Extract the [X, Y] coordinate from the center of the cell holding the provided text.  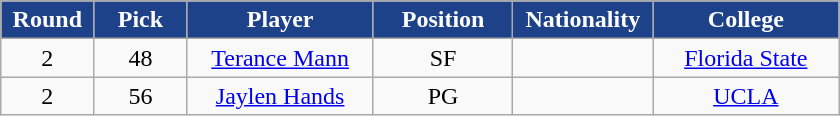
48 [140, 58]
Round [48, 20]
Terance Mann [280, 58]
Position [443, 20]
Nationality [583, 20]
UCLA [746, 96]
56 [140, 96]
Florida State [746, 58]
Pick [140, 20]
Player [280, 20]
PG [443, 96]
SF [443, 58]
Jaylen Hands [280, 96]
College [746, 20]
